Return (X, Y) of the center of cell containing provided text 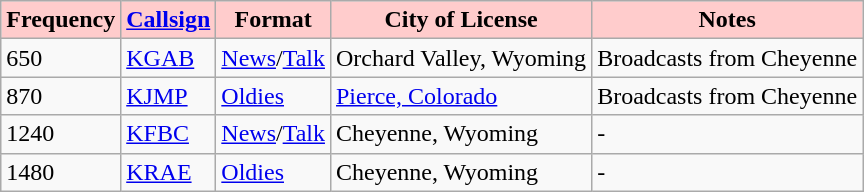
1240 (61, 134)
Notes (728, 20)
Frequency (61, 20)
KFBC (168, 134)
KJMP (168, 96)
Callsign (168, 20)
1480 (61, 172)
Format (274, 20)
KRAE (168, 172)
Orchard Valley, Wyoming (460, 58)
870 (61, 96)
City of License (460, 20)
650 (61, 58)
KGAB (168, 58)
Pierce, Colorado (460, 96)
